Determine the [x, y] coordinate at the center of the cell enclosing the given text.  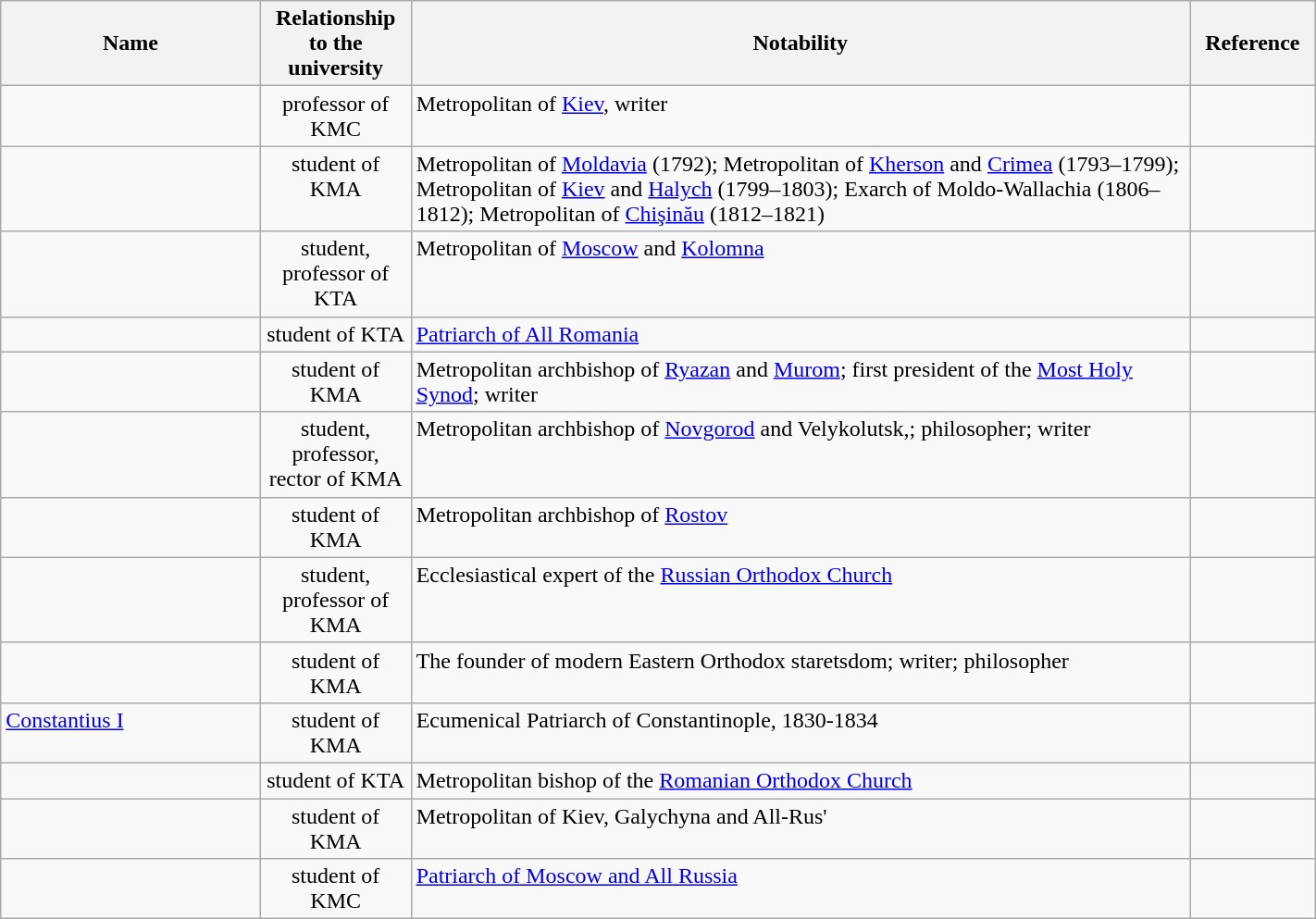
student of KMC [335, 888]
Notability [800, 43]
student, professor, rector of KMA [335, 454]
Metropolitan archbishop of Rostov [800, 528]
Metropolitan of Kiev, writer [800, 117]
Metropolitan of Moscow and Kolomna [800, 274]
Metropolitan archbishop of Novgorod and Velykolutsk,; philosopher; writer [800, 454]
Metropolitan archbishop of Ryazan and Murom; first president of the Most Holy Synod; writer [800, 381]
Ecclesiastical expert of the Russian Orthodox Church [800, 600]
professor of KMC [335, 117]
Reference [1253, 43]
Patriarch of Moscow and All Russia [800, 888]
The founder of modern Eastern Orthodox staretsdom; writer; philosopher [800, 672]
Constantius I [130, 733]
student, professor of KTA [335, 274]
student, professor of KMA [335, 600]
Name [130, 43]
Metropolitan of Kiev, Galychyna and All-Rus' [800, 827]
Patriarch of All Romania [800, 334]
Ecumenical Patriarch of Constantinople, 1830-1834 [800, 733]
Metropolitan bishop of the Romanian Orthodox Church [800, 780]
Relationship to the university [335, 43]
